Output the (x, y) coordinate of the center of the cell containing the given text.  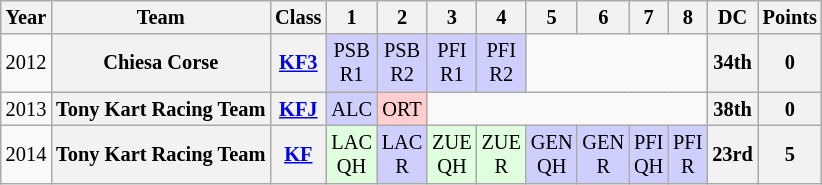
Class (298, 17)
ALC (351, 109)
38th (732, 109)
Points (790, 17)
PFIR2 (502, 63)
2014 (26, 154)
7 (648, 17)
GENR (603, 154)
2 (402, 17)
ZUEQH (452, 154)
Team (160, 17)
Year (26, 17)
PFIR (688, 154)
34th (732, 63)
4 (502, 17)
DC (732, 17)
6 (603, 17)
2012 (26, 63)
GENQH (552, 154)
PFIR1 (452, 63)
8 (688, 17)
PFIQH (648, 154)
PSBR1 (351, 63)
1 (351, 17)
KF3 (298, 63)
LACQH (351, 154)
LACR (402, 154)
KF (298, 154)
ZUER (502, 154)
ORT (402, 109)
Chiesa Corse (160, 63)
2013 (26, 109)
23rd (732, 154)
3 (452, 17)
PSBR2 (402, 63)
KFJ (298, 109)
